Scan for the cell matching the given text and deliver its [X, Y] coordinate at center. 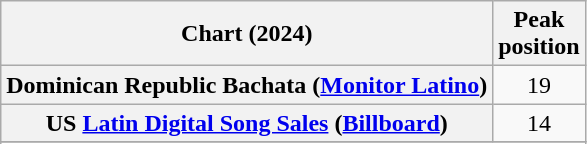
19 [539, 85]
Chart (2024) [247, 34]
14 [539, 123]
Dominican Republic Bachata (Monitor Latino) [247, 85]
Peakposition [539, 34]
US Latin Digital Song Sales (Billboard) [247, 123]
